Locate the cell with the specified text and output its [x, y] center coordinate. 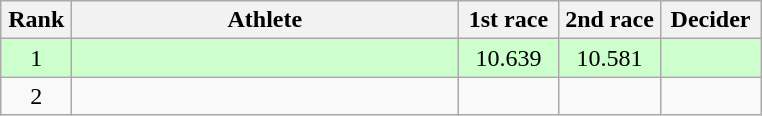
2 [36, 96]
10.581 [610, 58]
1st race [508, 20]
10.639 [508, 58]
Athlete [265, 20]
2nd race [610, 20]
Rank [36, 20]
1 [36, 58]
Decider [710, 20]
